Pinpoint the cell where the given text exists, returning its [X, Y] midpoint coordinate. 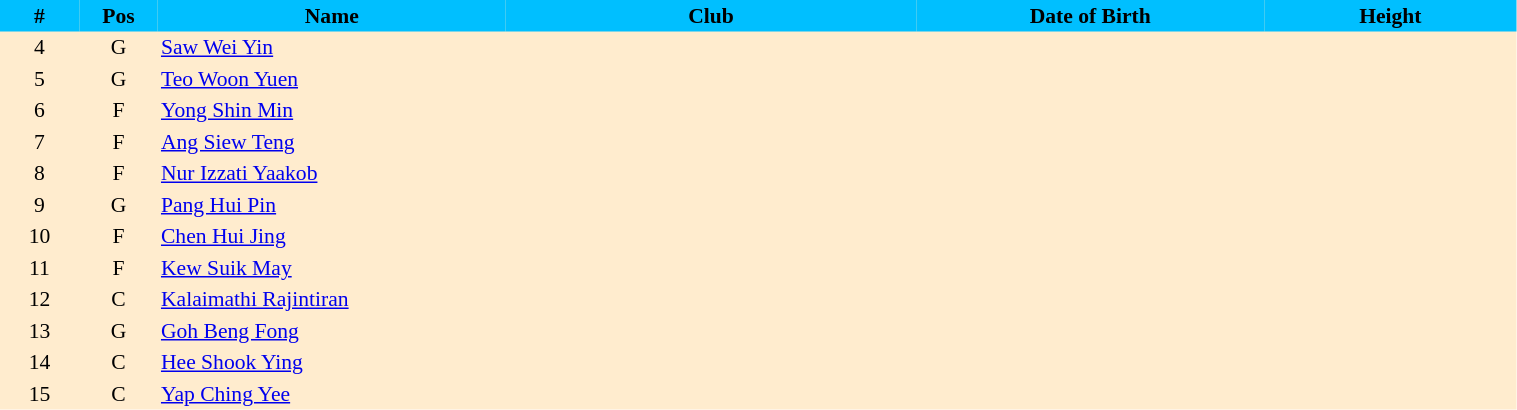
Club [712, 16]
Pang Hui Pin [332, 205]
Height [1390, 16]
Ang Siew Teng [332, 142]
Saw Wei Yin [332, 48]
Kew Suik May [332, 268]
10 [40, 236]
Hee Shook Ying [332, 362]
Chen Hui Jing [332, 236]
12 [40, 300]
Goh Beng Fong [332, 331]
Name [332, 16]
9 [40, 205]
Pos [118, 16]
14 [40, 362]
Yong Shin Min [332, 110]
Teo Woon Yuen [332, 79]
6 [40, 110]
4 [40, 48]
# [40, 16]
5 [40, 79]
Nur Izzati Yaakob [332, 174]
Kalaimathi Rajintiran [332, 300]
15 [40, 394]
13 [40, 331]
Date of Birth [1090, 16]
11 [40, 268]
Yap Ching Yee [332, 394]
8 [40, 174]
7 [40, 142]
